For the text-containing cell, return its midpoint in [X, Y] coordinate format. 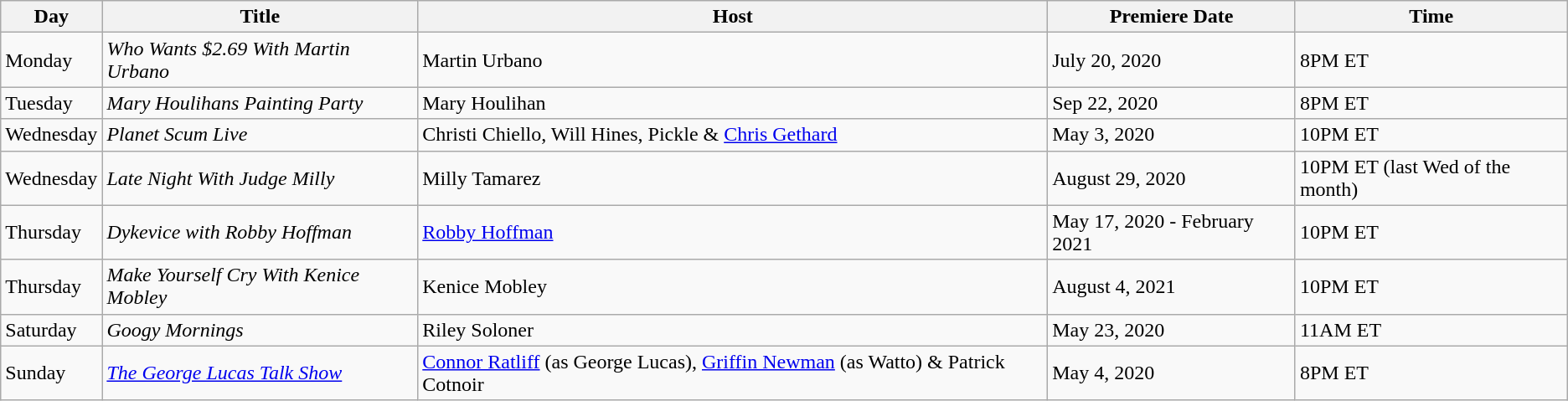
11AM ET [1431, 330]
Riley Soloner [733, 330]
August 4, 2021 [1172, 286]
May 3, 2020 [1172, 135]
Who Wants $2.69 With Martin Urbano [260, 60]
May 4, 2020 [1172, 373]
Sep 22, 2020 [1172, 103]
Monday [52, 60]
Day [52, 17]
Premiere Date [1172, 17]
July 20, 2020 [1172, 60]
Milly Tamarez [733, 177]
Make Yourself Cry With Kenice Mobley [260, 286]
The George Lucas Talk Show [260, 373]
Sunday [52, 373]
Tuesday [52, 103]
Mary Houlihan [733, 103]
May 17, 2020 - February 2021 [1172, 233]
Googy Mornings [260, 330]
Saturday [52, 330]
May 23, 2020 [1172, 330]
Kenice Mobley [733, 286]
Robby Hoffman [733, 233]
Host [733, 17]
Time [1431, 17]
Mary Houlihans Painting Party [260, 103]
Planet Scum Live [260, 135]
Dykevice with Robby Hoffman [260, 233]
Late Night With Judge Milly [260, 177]
Title [260, 17]
Connor Ratliff (as George Lucas), Griffin Newman (as Watto) & Patrick Cotnoir [733, 373]
Christi Chiello, Will Hines, Pickle & Chris Gethard [733, 135]
Martin Urbano [733, 60]
August 29, 2020 [1172, 177]
10PM ET (last Wed of the month) [1431, 177]
